Return (X, Y) of the center of cell containing provided text 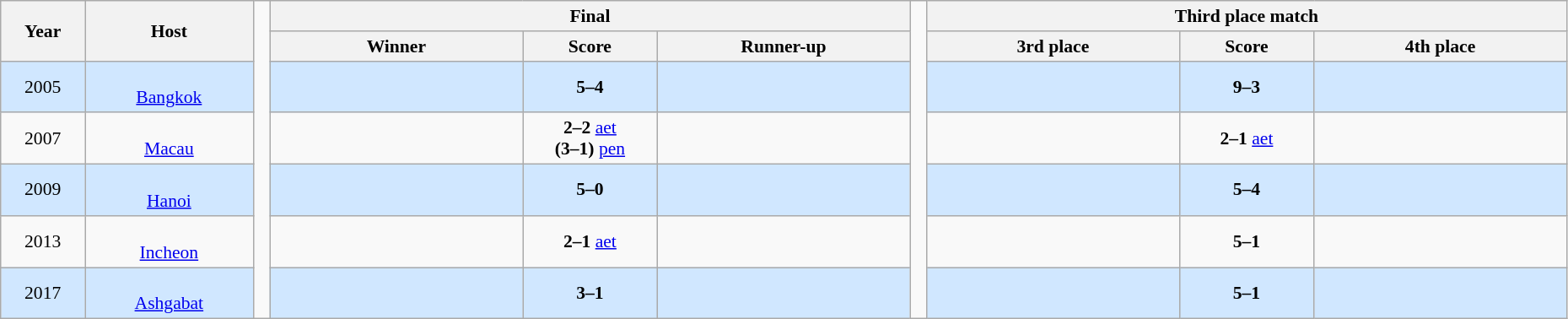
4th place (1441, 46)
3rd place (1053, 46)
2007 (43, 138)
5–0 (590, 191)
Hanoi (170, 191)
Host (170, 30)
Incheon (170, 241)
9–3 (1247, 86)
Runner-up (783, 46)
2013 (43, 241)
Bangkok (170, 86)
Final (590, 16)
2005 (43, 86)
2009 (43, 191)
2–2 aet(3–1) pen (590, 138)
Winner (396, 46)
2017 (43, 294)
Macau (170, 138)
Ashgabat (170, 294)
3–1 (590, 294)
Year (43, 30)
Third place match (1247, 16)
